Detect which cell encompasses the target text, then output its (x, y) center coordinate. 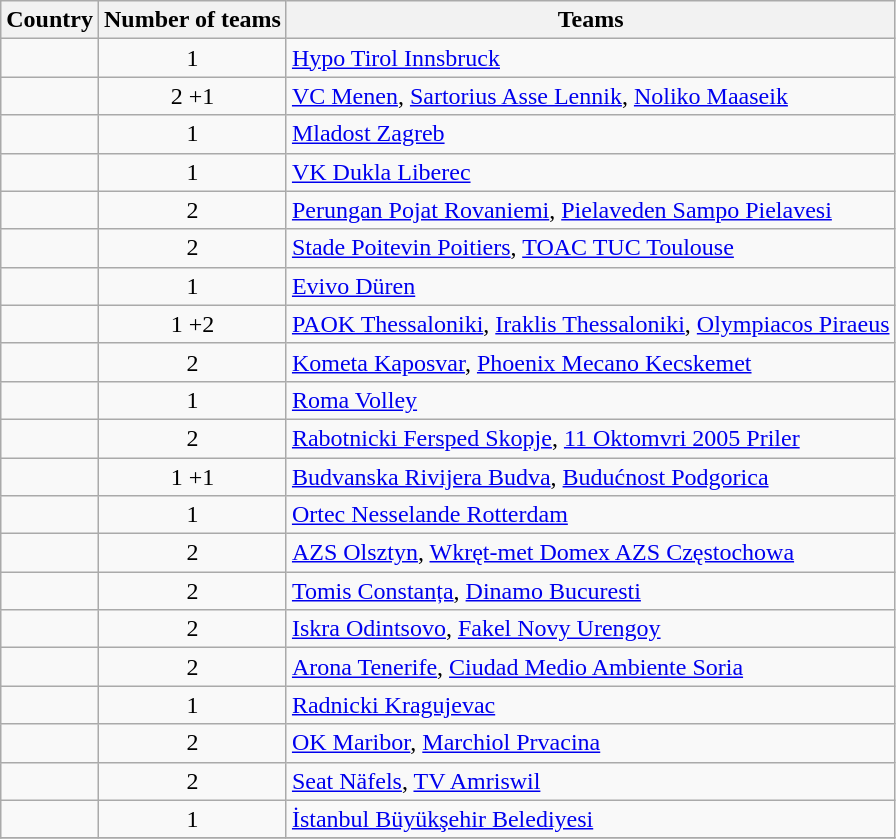
Iskra Odintsovo, Fakel Novy Urengoy (590, 629)
Number of teams (192, 20)
Tomis Constanța, Dinamo Bucuresti (590, 591)
Kometa Kaposvar, Phoenix Mecano Kecskemet (590, 362)
İstanbul Büyükşehir Belediyesi (590, 819)
Evivo Düren (590, 286)
Country (50, 20)
VK Dukla Liberec (590, 172)
Arona Tenerife, Ciudad Medio Ambiente Soria (590, 667)
Teams (590, 20)
Seat Näfels, TV Amriswil (590, 781)
Ortec Nesselande Rotterdam (590, 515)
VC Menen, Sartorius Asse Lennik, Noliko Maaseik (590, 96)
PAOK Thessaloniki, Iraklis Thessaloniki, Olympiacos Piraeus (590, 324)
2 +1 (192, 96)
Stade Poitevin Poitiers, TOAC TUC Toulouse (590, 248)
Rabotnicki Fersped Skopje, 11 Oktomvri 2005 Priler (590, 438)
Perungan Pojat Rovaniemi, Pielaveden Sampo Pielavesi (590, 210)
Radnicki Kragujevac (590, 705)
OK Maribor, Marchiol Prvacina (590, 743)
Hypo Tirol Innsbruck (590, 58)
Mladost Zagreb (590, 134)
1 +1 (192, 477)
1 +2 (192, 324)
Budvanska Rivijera Budva, Budućnost Podgorica (590, 477)
AZS Olsztyn, Wkręt-met Domex AZS Częstochowa (590, 553)
Roma Volley (590, 400)
